Capture the cell that displays the provided text and extract its (x, y) central coordinate. 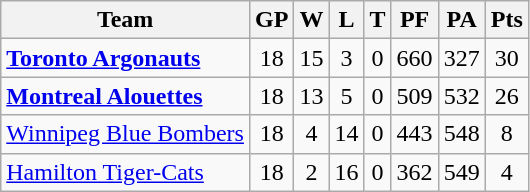
Toronto Argonauts (126, 58)
Winnipeg Blue Bombers (126, 134)
5 (346, 96)
532 (462, 96)
PA (462, 20)
509 (414, 96)
Team (126, 20)
L (346, 20)
13 (312, 96)
Pts (506, 20)
30 (506, 58)
8 (506, 134)
660 (414, 58)
16 (346, 172)
Hamilton Tiger-Cats (126, 172)
2 (312, 172)
PF (414, 20)
W (312, 20)
Montreal Alouettes (126, 96)
T (378, 20)
443 (414, 134)
549 (462, 172)
26 (506, 96)
GP (271, 20)
3 (346, 58)
548 (462, 134)
327 (462, 58)
14 (346, 134)
362 (414, 172)
15 (312, 58)
